Scan for the cell matching the given text and deliver its [X, Y] coordinate at center. 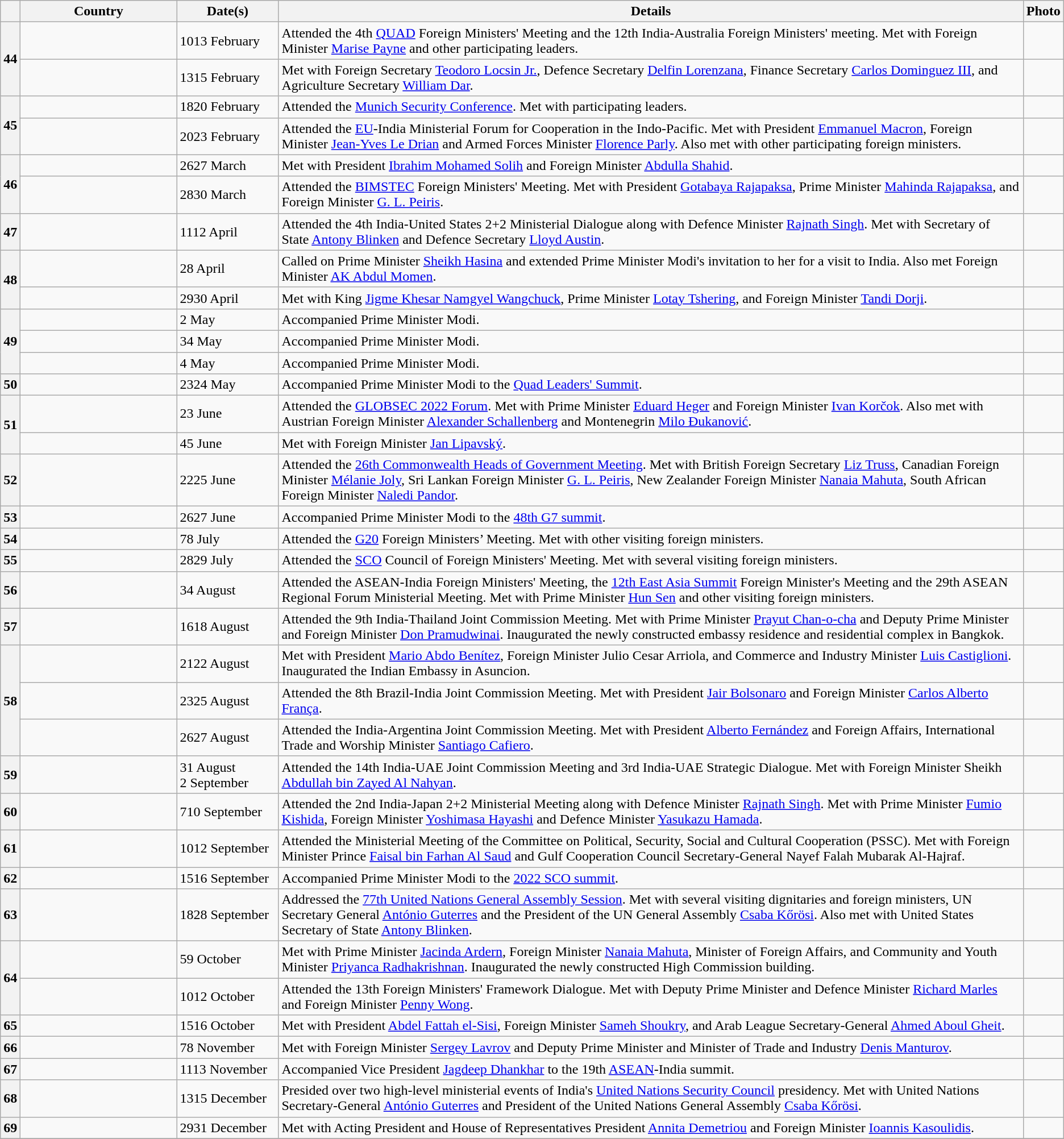
23 June [227, 414]
65 [10, 1026]
66 [10, 1047]
1012 September [227, 848]
Met with Acting President and House of Representatives President Annita Demetriou and Foreign Minister Ioannis Kasoulidis. [651, 1128]
2324 May [227, 385]
2931 December [227, 1128]
64 [10, 978]
78 July [227, 539]
Accompanied Prime Minister Modi to the 2022 SCO summit. [651, 878]
2627 June [227, 517]
58 [10, 700]
1112 April [227, 232]
44 [10, 59]
2225 June [227, 480]
78 November [227, 1047]
Attended the 8th Brazil-India Joint Commission Meeting. Met with President Jair Bolsonaro and Foreign Minister Carlos Alberto França. [651, 700]
45 June [227, 443]
45 [10, 125]
Met with Foreign Minister Sergey Lavrov and Deputy Prime Minister and Minister of Trade and Industry Denis Manturov. [651, 1047]
Met with Foreign Minister Jan Lipavský. [651, 443]
55 [10, 560]
2 May [227, 319]
31 August2 September [227, 774]
52 [10, 480]
63 [10, 915]
2122 August [227, 664]
2023 February [227, 136]
1618 August [227, 626]
Date(s) [227, 11]
1113 November [227, 1069]
Attended the G20 Foreign Ministers’ Meeting. Met with other visiting foreign ministers. [651, 539]
68 [10, 1098]
69 [10, 1128]
2830 March [227, 194]
Accompanied Prime Minister Modi to the 48th G7 summit. [651, 517]
1828 September [227, 915]
50 [10, 385]
Met with President Ibrahim Mohamed Solih and Foreign Minister Abdulla Shahid. [651, 165]
1516 September [227, 878]
34 May [227, 341]
710 September [227, 812]
59 October [227, 959]
53 [10, 517]
67 [10, 1069]
47 [10, 232]
Accompanied Prime Minister Modi to the Quad Leaders' Summit. [651, 385]
60 [10, 812]
Attended the SCO Council of Foreign Ministers' Meeting. Met with several visiting foreign ministers. [651, 560]
Country [99, 11]
1820 February [227, 107]
34 August [227, 590]
54 [10, 539]
51 [10, 425]
2325 August [227, 700]
Photo [1044, 11]
2829 July [227, 560]
4 May [227, 363]
1013 February [227, 41]
28 April [227, 268]
2627 August [227, 738]
56 [10, 590]
Met with King Jigme Khesar Namgyel Wangchuck, Prime Minister Lotay Tshering, and Foreign Minister Tandi Dorji. [651, 298]
1516 October [227, 1026]
62 [10, 878]
46 [10, 184]
49 [10, 341]
61 [10, 848]
57 [10, 626]
1315 February [227, 77]
48 [10, 280]
1315 December [227, 1098]
59 [10, 774]
Met with President Abdel Fattah el-Sisi, Foreign Minister Sameh Shoukry, and Arab League Secretary-General Ahmed Aboul Gheit. [651, 1026]
2930 April [227, 298]
Attended the Munich Security Conference. Met with participating leaders. [651, 107]
Accompanied Vice President Jagdeep Dhankhar to the 19th ASEAN-India summit. [651, 1069]
1012 October [227, 997]
Details [651, 11]
2627 March [227, 165]
